Determine the [X, Y] coordinate at the center of the cell enclosing the given text.  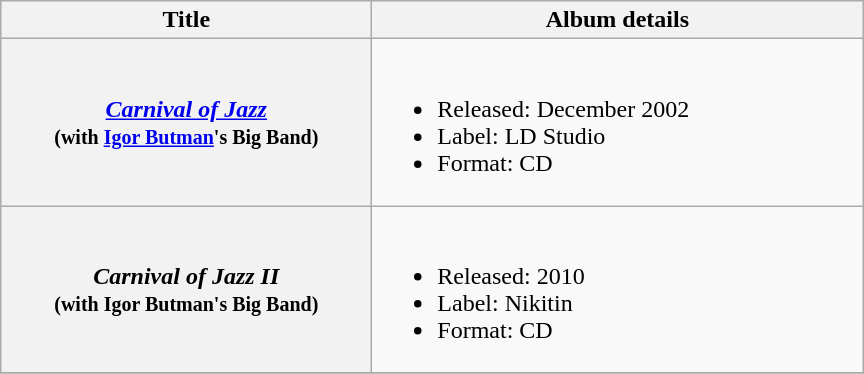
Released: 2010Label: NikitinFormat: CD [618, 290]
Released: December 2002Label: LD StudioFormat: CD [618, 122]
Carnival of Jazz (with Igor Butman's Big Band) [186, 122]
Album details [618, 20]
Title [186, 20]
Carnival of Jazz II (with Igor Butman's Big Band) [186, 290]
